Determine the (x, y) coordinate at the center of the cell enclosing the given text.  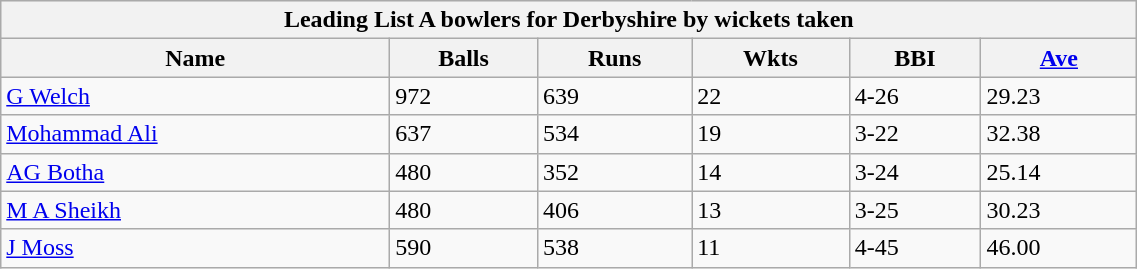
11 (770, 248)
13 (770, 210)
AG Botha (196, 172)
4-45 (915, 248)
972 (464, 96)
406 (614, 210)
25.14 (1059, 172)
M A Sheikh (196, 210)
22 (770, 96)
19 (770, 134)
30.23 (1059, 210)
Ave (1059, 58)
538 (614, 248)
Leading List A bowlers for Derbyshire by wickets taken (569, 20)
46.00 (1059, 248)
3-24 (915, 172)
352 (614, 172)
14 (770, 172)
4-26 (915, 96)
Mohammad Ali (196, 134)
Name (196, 58)
637 (464, 134)
639 (614, 96)
3-22 (915, 134)
BBI (915, 58)
534 (614, 134)
32.38 (1059, 134)
G Welch (196, 96)
3-25 (915, 210)
Wkts (770, 58)
Runs (614, 58)
Balls (464, 58)
590 (464, 248)
29.23 (1059, 96)
J Moss (196, 248)
